Determine the [X, Y] coordinate at the center of the cell enclosing the given text.  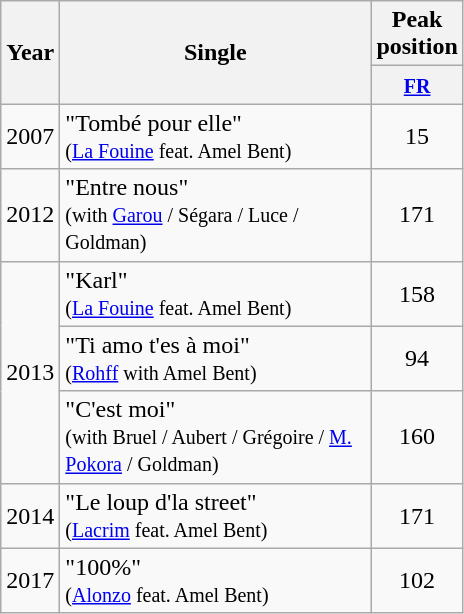
"C'est moi" (with Bruel / Aubert / Grégoire / M. Pokora / Goldman) [216, 437]
160 [417, 437]
Peak position [417, 34]
2012 [30, 215]
"Karl" (La Fouine feat. Amel Bent) [216, 294]
2007 [30, 136]
"Entre nous" (with Garou / Ségara / Luce / Goldman) [216, 215]
"100%" (Alonzo feat. Amel Bent) [216, 580]
2017 [30, 580]
15 [417, 136]
94 [417, 358]
"Tombé pour elle" (La Fouine feat. Amel Bent) [216, 136]
FR [417, 85]
"Le loup d'la street" (Lacrim feat. Amel Bent) [216, 516]
2013 [30, 372]
2014 [30, 516]
Year [30, 52]
102 [417, 580]
158 [417, 294]
Single [216, 52]
"Ti amo t'es à moi" (Rohff with Amel Bent) [216, 358]
